Extract the [X, Y] coordinate from the center of the cell holding the provided text.  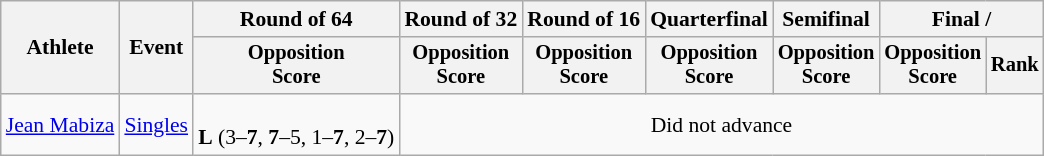
Singles [156, 124]
L (3–7, 7–5, 1–7, 2–7) [296, 124]
Event [156, 48]
Did not advance [721, 124]
Round of 64 [296, 19]
Semifinal [826, 19]
Quarterfinal [709, 19]
Jean Mabiza [60, 124]
Round of 32 [460, 19]
Athlete [60, 48]
Round of 16 [584, 19]
Final / [961, 19]
Rank [1015, 66]
